Output the [X, Y] coordinate of the center of the cell containing the given text.  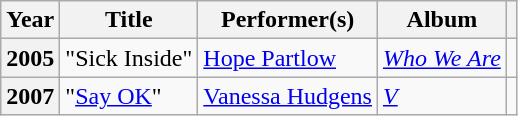
Performer(s) [288, 20]
V [442, 96]
Who We Are [442, 58]
"Say OK" [129, 96]
2007 [30, 96]
Vanessa Hudgens [288, 96]
"Sick Inside" [129, 58]
Title [129, 20]
Year [30, 20]
Album [442, 20]
2005 [30, 58]
Hope Partlow [288, 58]
